Locate the cell with the specified text and output its (X, Y) center coordinate. 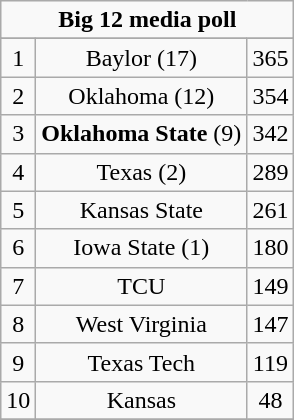
7 (18, 286)
48 (270, 400)
261 (270, 210)
2 (18, 96)
342 (270, 134)
6 (18, 248)
5 (18, 210)
1 (18, 58)
147 (270, 324)
Kansas (142, 400)
Iowa State (1) (142, 248)
180 (270, 248)
149 (270, 286)
West Virginia (142, 324)
Baylor (17) (142, 58)
Texas Tech (142, 362)
Texas (2) (142, 172)
TCU (142, 286)
3 (18, 134)
Oklahoma (12) (142, 96)
354 (270, 96)
Kansas State (142, 210)
10 (18, 400)
Big 12 media poll (148, 20)
119 (270, 362)
4 (18, 172)
289 (270, 172)
Oklahoma State (9) (142, 134)
9 (18, 362)
8 (18, 324)
365 (270, 58)
